Capture the cell that displays the provided text and extract its (X, Y) central coordinate. 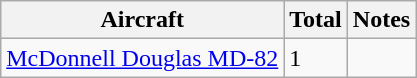
Total (316, 20)
McDonnell Douglas MD-82 (142, 58)
Notes (381, 20)
Aircraft (142, 20)
1 (316, 58)
